Scan for the cell matching the given text and deliver its (x, y) coordinate at center. 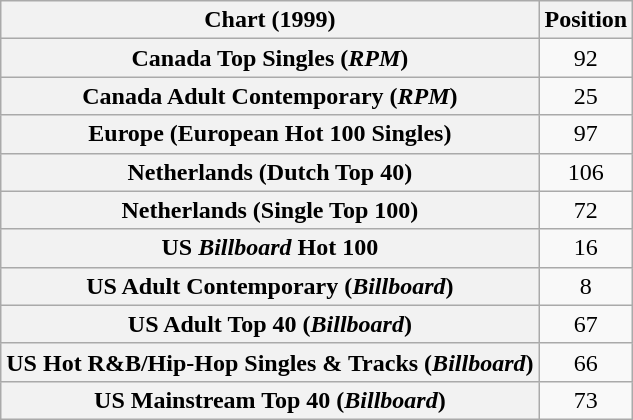
73 (586, 400)
US Mainstream Top 40 (Billboard) (270, 400)
US Adult Contemporary (Billboard) (270, 286)
72 (586, 210)
67 (586, 324)
92 (586, 58)
Chart (1999) (270, 20)
US Hot R&B/Hip-Hop Singles & Tracks (Billboard) (270, 362)
97 (586, 134)
Netherlands (Single Top 100) (270, 210)
Canada Top Singles (RPM) (270, 58)
Canada Adult Contemporary (RPM) (270, 96)
US Billboard Hot 100 (270, 248)
Europe (European Hot 100 Singles) (270, 134)
25 (586, 96)
US Adult Top 40 (Billboard) (270, 324)
16 (586, 248)
Position (586, 20)
106 (586, 172)
66 (586, 362)
Netherlands (Dutch Top 40) (270, 172)
8 (586, 286)
